Locate the cell with the specified text and output its (X, Y) center coordinate. 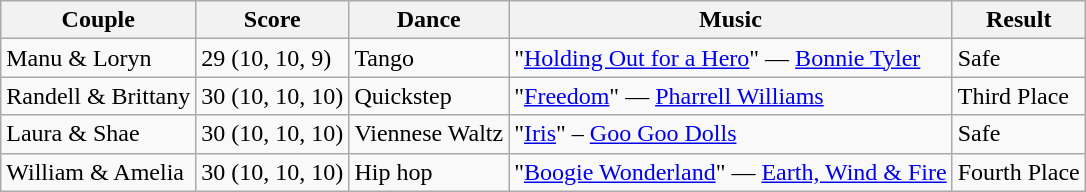
Manu & Loryn (98, 58)
Fourth Place (1018, 172)
William & Amelia (98, 172)
Music (730, 20)
Score (272, 20)
Couple (98, 20)
"Holding Out for a Hero" — Bonnie Tyler (730, 58)
Result (1018, 20)
29 (10, 10, 9) (272, 58)
Dance (429, 20)
Third Place (1018, 96)
"Iris" – Goo Goo Dolls (730, 134)
"Boogie Wonderland" — Earth, Wind & Fire (730, 172)
Quickstep (429, 96)
Tango (429, 58)
Hip hop (429, 172)
Viennese Waltz (429, 134)
Laura & Shae (98, 134)
Randell & Brittany (98, 96)
"Freedom" — Pharrell Williams (730, 96)
